Search for the cell housing the specified text and yield its [X, Y] center coordinate. 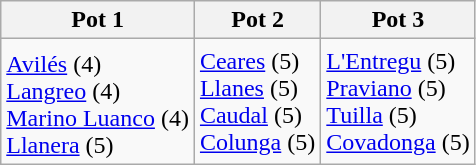
Avilés (4)Langreo (4)Marino Luanco (4)Llanera (5) [98, 102]
L'Entregu (5)Praviano (5)Tuilla (5)Covadonga (5) [398, 102]
Ceares (5)Llanes (5)Caudal (5)Colunga (5) [257, 102]
Pot 3 [398, 20]
Pot 2 [257, 20]
Pot 1 [98, 20]
